From the cell containing the given text, extract its center point as (X, Y) coordinate. 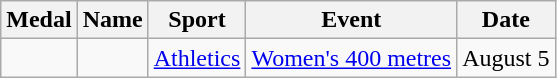
Date (506, 20)
Medal (39, 20)
Event (352, 20)
August 5 (506, 58)
Sport (197, 20)
Name (112, 20)
Women's 400 metres (352, 58)
Athletics (197, 58)
